Extract the (X, Y) coordinate from the center of the cell holding the provided text.  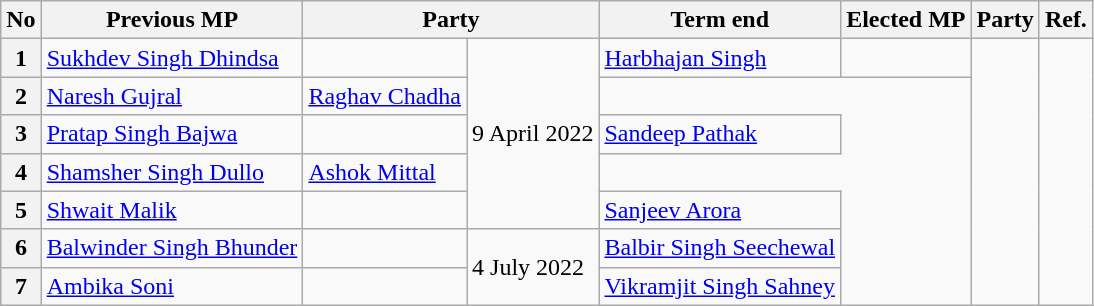
7 (21, 286)
5 (21, 210)
4 July 2022 (533, 267)
Shwait Malik (172, 210)
Sanjeev Arora (720, 210)
No (21, 20)
4 (21, 172)
2 (21, 96)
Term end (720, 20)
3 (21, 134)
Harbhajan Singh (720, 58)
Sandeep Pathak (720, 134)
9 April 2022 (533, 134)
Sukhdev Singh Dhindsa (172, 58)
Naresh Gujral (172, 96)
1 (21, 58)
Pratap Singh Bajwa (172, 134)
Raghav Chadha (385, 96)
Ref. (1066, 20)
Vikramjit Singh Sahney (720, 286)
Ashok Mittal (385, 172)
Shamsher Singh Dullo (172, 172)
6 (21, 248)
Previous MP (172, 20)
Elected MP (906, 20)
Balwinder Singh Bhunder (172, 248)
Ambika Soni (172, 286)
Balbir Singh Seechewal (720, 248)
